Output the [x, y] coordinate of the center of the cell containing the given text.  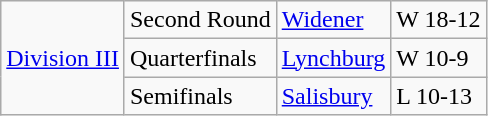
Semifinals [200, 96]
Division III [63, 58]
Lynchburg [334, 58]
Second Round [200, 20]
W 18-12 [438, 20]
Quarterfinals [200, 58]
Salisbury [334, 96]
W 10-9 [438, 58]
Widener [334, 20]
L 10-13 [438, 96]
